Scan for the cell matching the given text and deliver its [x, y] coordinate at center. 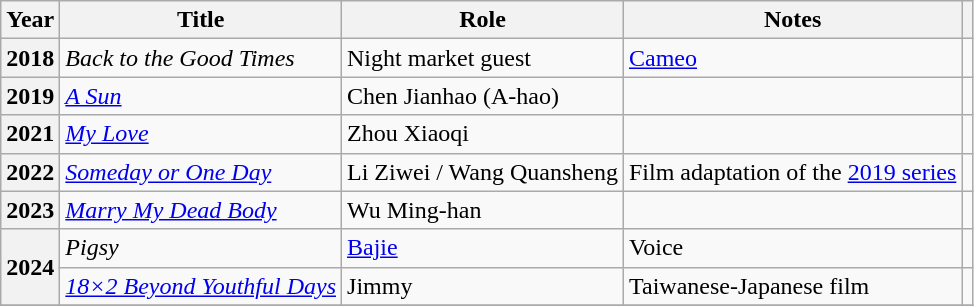
Back to the Good Times [201, 58]
Wu Ming-han [483, 210]
Zhou Xiaoqi [483, 134]
2019 [30, 96]
2024 [30, 267]
Bajie [483, 248]
Voice [792, 248]
Someday or One Day [201, 172]
Title [201, 20]
Jimmy [483, 286]
Chen Jianhao (A-hao) [483, 96]
Taiwanese-Japanese film [792, 286]
Role [483, 20]
Cameo [792, 58]
2023 [30, 210]
Li Ziwei / Wang Quansheng [483, 172]
A Sun [201, 96]
2022 [30, 172]
Year [30, 20]
Marry My Dead Body [201, 210]
2018 [30, 58]
Night market guest [483, 58]
18×2 Beyond Youthful Days [201, 286]
Film adaptation of the 2019 series [792, 172]
2021 [30, 134]
Pigsy [201, 248]
My Love [201, 134]
Notes [792, 20]
